Extract the [x, y] coordinate from the center of the cell holding the provided text.  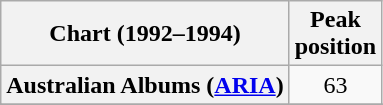
Peakposition [335, 34]
Australian Albums (ARIA) [145, 85]
63 [335, 85]
Chart (1992–1994) [145, 34]
